Pinpoint the cell where the given text exists, returning its (X, Y) midpoint coordinate. 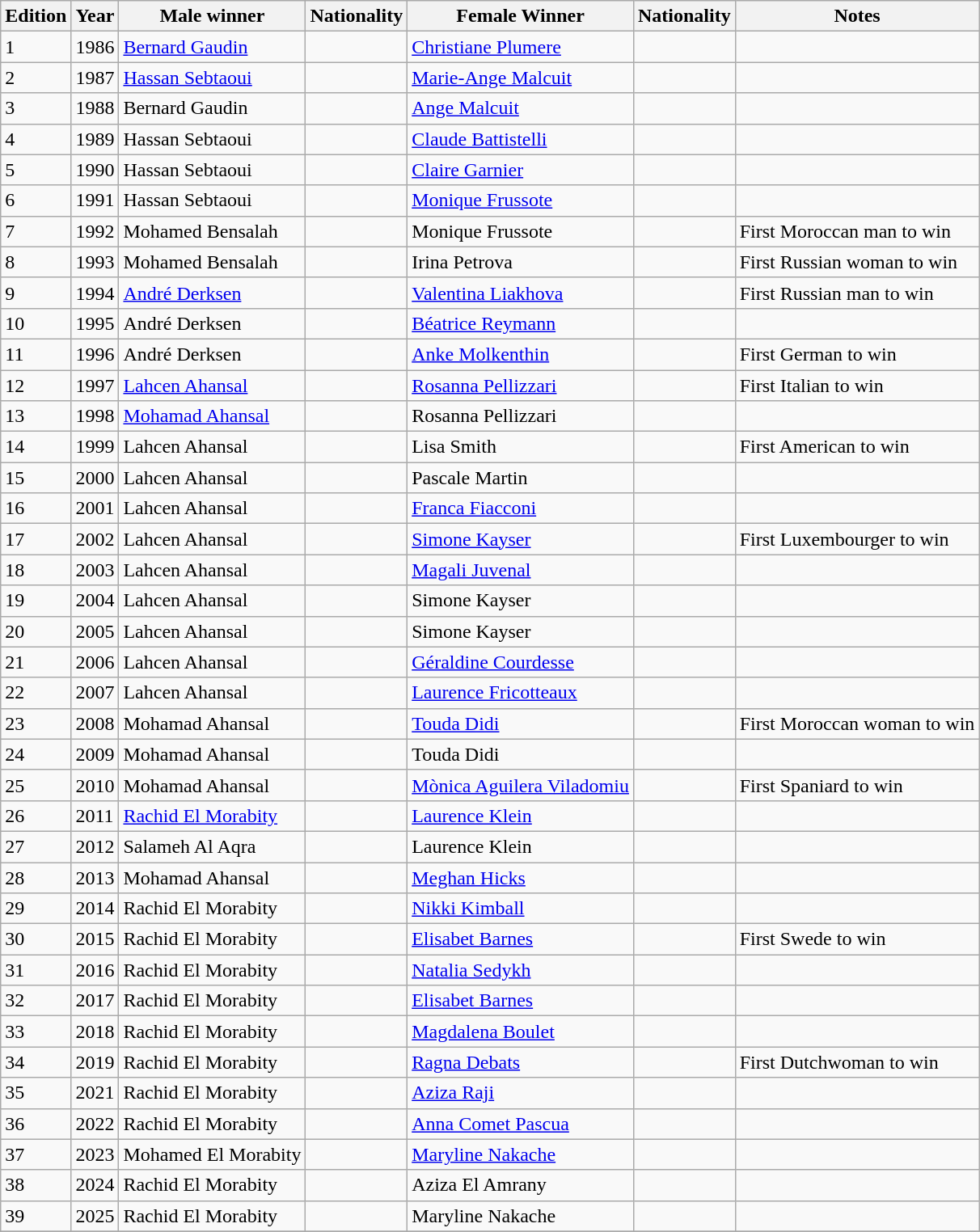
36 (36, 1124)
Laurence Fricotteaux (521, 693)
2014 (95, 909)
32 (36, 1001)
7 (36, 231)
Valentina Liakhova (521, 293)
1 (36, 47)
39 (36, 1216)
2016 (95, 970)
38 (36, 1185)
Marie-Ange Malcuit (521, 78)
26 (36, 816)
1999 (95, 447)
1995 (95, 323)
First Spaniard to win (857, 785)
16 (36, 508)
Notes (857, 16)
22 (36, 693)
First Russian man to win (857, 293)
2007 (95, 693)
Magdalena Boulet (521, 1032)
Ange Malcuit (521, 108)
29 (36, 909)
2001 (95, 508)
2000 (95, 478)
Mohamed El Morabity (212, 1154)
1989 (95, 139)
Géraldine Courdesse (521, 662)
2018 (95, 1032)
Male winner (212, 16)
1993 (95, 262)
15 (36, 478)
Year (95, 16)
2015 (95, 939)
30 (36, 939)
17 (36, 539)
34 (36, 1062)
33 (36, 1032)
Nikki Kimball (521, 909)
2025 (95, 1216)
Edition (36, 16)
2006 (95, 662)
37 (36, 1154)
First German to win (857, 354)
23 (36, 724)
First Dutchwoman to win (857, 1062)
2009 (95, 754)
27 (36, 846)
First Russian woman to win (857, 262)
2022 (95, 1124)
8 (36, 262)
Irina Petrova (521, 262)
Aziza El Amrany (521, 1185)
Anke Molkenthin (521, 354)
2008 (95, 724)
1991 (95, 200)
2013 (95, 877)
18 (36, 570)
21 (36, 662)
19 (36, 601)
6 (36, 200)
Magali Juvenal (521, 570)
First Swede to win (857, 939)
Aziza Raji (521, 1093)
13 (36, 416)
1992 (95, 231)
Ragna Debats (521, 1062)
2012 (95, 846)
5 (36, 170)
4 (36, 139)
2010 (95, 785)
1988 (95, 108)
Franca Fiacconi (521, 508)
2 (36, 78)
1998 (95, 416)
1986 (95, 47)
First Italian to win (857, 386)
3 (36, 108)
Lisa Smith (521, 447)
1996 (95, 354)
31 (36, 970)
14 (36, 447)
28 (36, 877)
1997 (95, 386)
2003 (95, 570)
2002 (95, 539)
2024 (95, 1185)
First Moroccan woman to win (857, 724)
10 (36, 323)
1994 (95, 293)
1990 (95, 170)
11 (36, 354)
2011 (95, 816)
Claire Garnier (521, 170)
2021 (95, 1093)
Female Winner (521, 16)
12 (36, 386)
Meghan Hicks (521, 877)
2017 (95, 1001)
Claude Battistelli (521, 139)
First Luxembourger to win (857, 539)
20 (36, 631)
Mònica Aguilera Viladomiu (521, 785)
Christiane Plumere (521, 47)
24 (36, 754)
Béatrice Reymann (521, 323)
First American to win (857, 447)
Salameh Al Aqra (212, 846)
1987 (95, 78)
Anna Comet Pascua (521, 1124)
First Moroccan man to win (857, 231)
2005 (95, 631)
2023 (95, 1154)
2004 (95, 601)
25 (36, 785)
2019 (95, 1062)
Pascale Martin (521, 478)
Natalia Sedykh (521, 970)
35 (36, 1093)
9 (36, 293)
